Determine the [X, Y] coordinate at the center of the cell enclosing the given text.  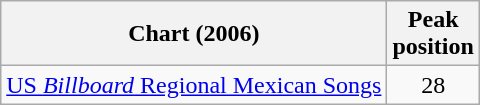
Chart (2006) [194, 34]
US Billboard Regional Mexican Songs [194, 85]
Peakposition [433, 34]
28 [433, 85]
